Provide the [x, y] coordinate of the cell's center where the given text is located.  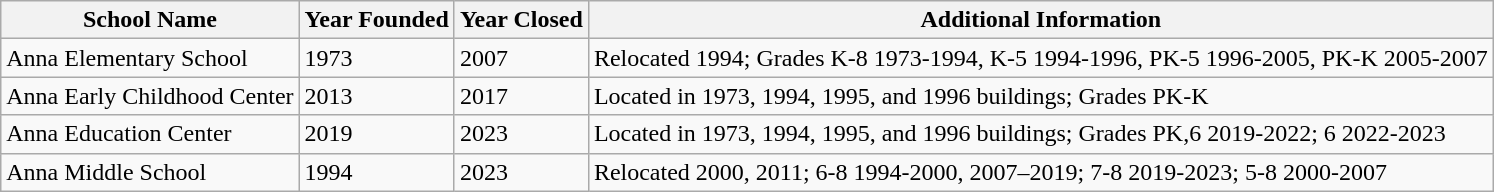
Located in 1973, 1994, 1995, and 1996 buildings; Grades PK-K [1040, 96]
Additional Information [1040, 20]
1973 [376, 58]
2007 [521, 58]
2013 [376, 96]
Anna Elementary School [150, 58]
School Name [150, 20]
1994 [376, 172]
2017 [521, 96]
Anna Middle School [150, 172]
Year Founded [376, 20]
Relocated 1994; Grades K-8 1973-1994, K-5 1994-1996, PK-5 1996-2005, PK-K 2005-2007 [1040, 58]
Relocated 2000, 2011; 6-8 1994-2000, 2007–2019; 7-8 2019-2023; 5-8 2000-2007 [1040, 172]
Located in 1973, 1994, 1995, and 1996 buildings; Grades PK,6 2019-2022; 6 2022-2023 [1040, 134]
Anna Early Childhood Center [150, 96]
Year Closed [521, 20]
2019 [376, 134]
Anna Education Center [150, 134]
